Capture the cell that displays the provided text and extract its (x, y) central coordinate. 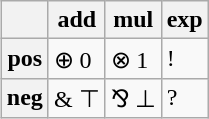
⊕ 0 (76, 59)
⅋ ⊥ (133, 98)
neg (24, 98)
mul (133, 20)
add (76, 20)
⊗ 1 (133, 59)
exp (184, 20)
pos (24, 59)
& ⊤ (76, 98)
! (184, 59)
? (184, 98)
